Search for the cell housing the specified text and yield its [X, Y] center coordinate. 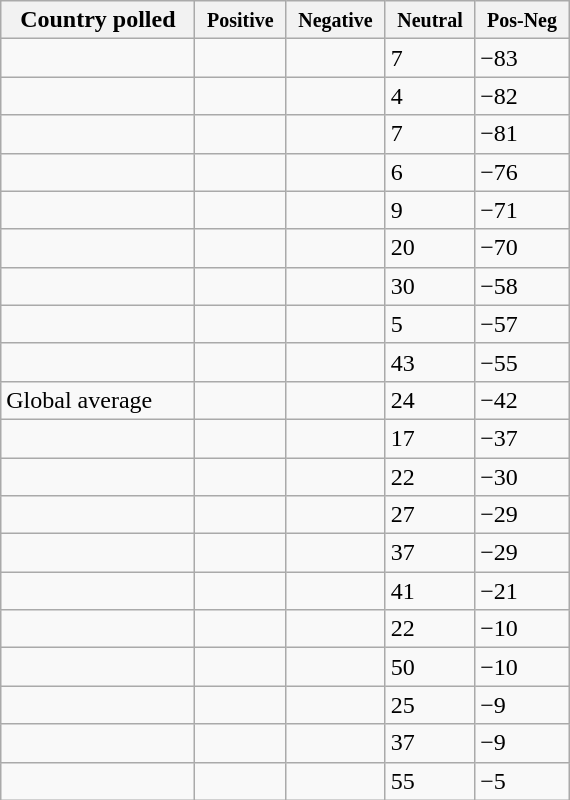
−70 [522, 248]
−76 [522, 172]
−21 [522, 591]
17 [430, 438]
20 [430, 248]
9 [430, 210]
4 [430, 96]
Pos-Neg [522, 20]
55 [430, 781]
24 [430, 400]
Positive [240, 20]
−71 [522, 210]
−83 [522, 58]
Global average [98, 400]
Negative [336, 20]
−42 [522, 400]
Neutral [430, 20]
−82 [522, 96]
−81 [522, 134]
41 [430, 591]
30 [430, 286]
43 [430, 362]
−58 [522, 286]
−37 [522, 438]
27 [430, 515]
−57 [522, 324]
−55 [522, 362]
25 [430, 705]
Country polled [98, 20]
−5 [522, 781]
−30 [522, 477]
5 [430, 324]
50 [430, 667]
6 [430, 172]
